Provide the [x, y] coordinate of the cell's center where the given text is located.  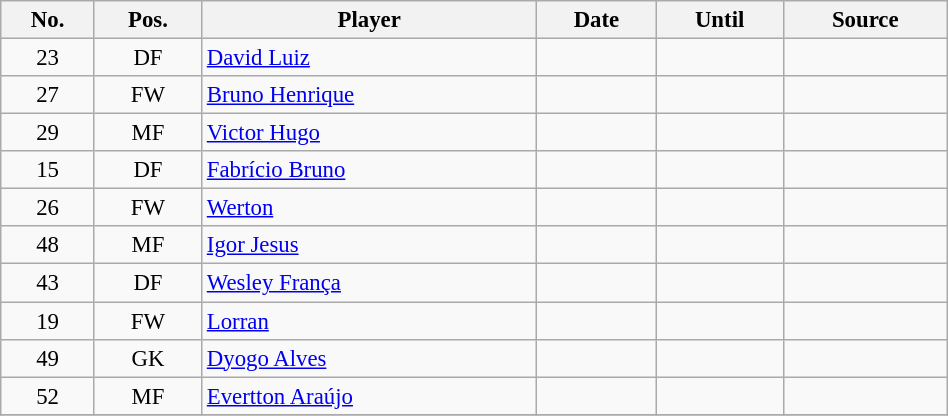
19 [48, 321]
49 [48, 358]
Dyogo Alves [368, 358]
Date [596, 20]
Fabrício Bruno [368, 170]
Evertton Araújo [368, 396]
Igor Jesus [368, 245]
David Luiz [368, 58]
Source [865, 20]
26 [48, 208]
48 [48, 245]
Victor Hugo [368, 133]
GK [148, 358]
29 [48, 133]
Player [368, 20]
Wesley França [368, 283]
Until [720, 20]
15 [48, 170]
Pos. [148, 20]
23 [48, 58]
52 [48, 396]
Lorran [368, 321]
No. [48, 20]
Werton [368, 208]
27 [48, 95]
Bruno Henrique [368, 95]
43 [48, 283]
